Find where the given text appears and provide that cell's center as [x, y] coordinate. 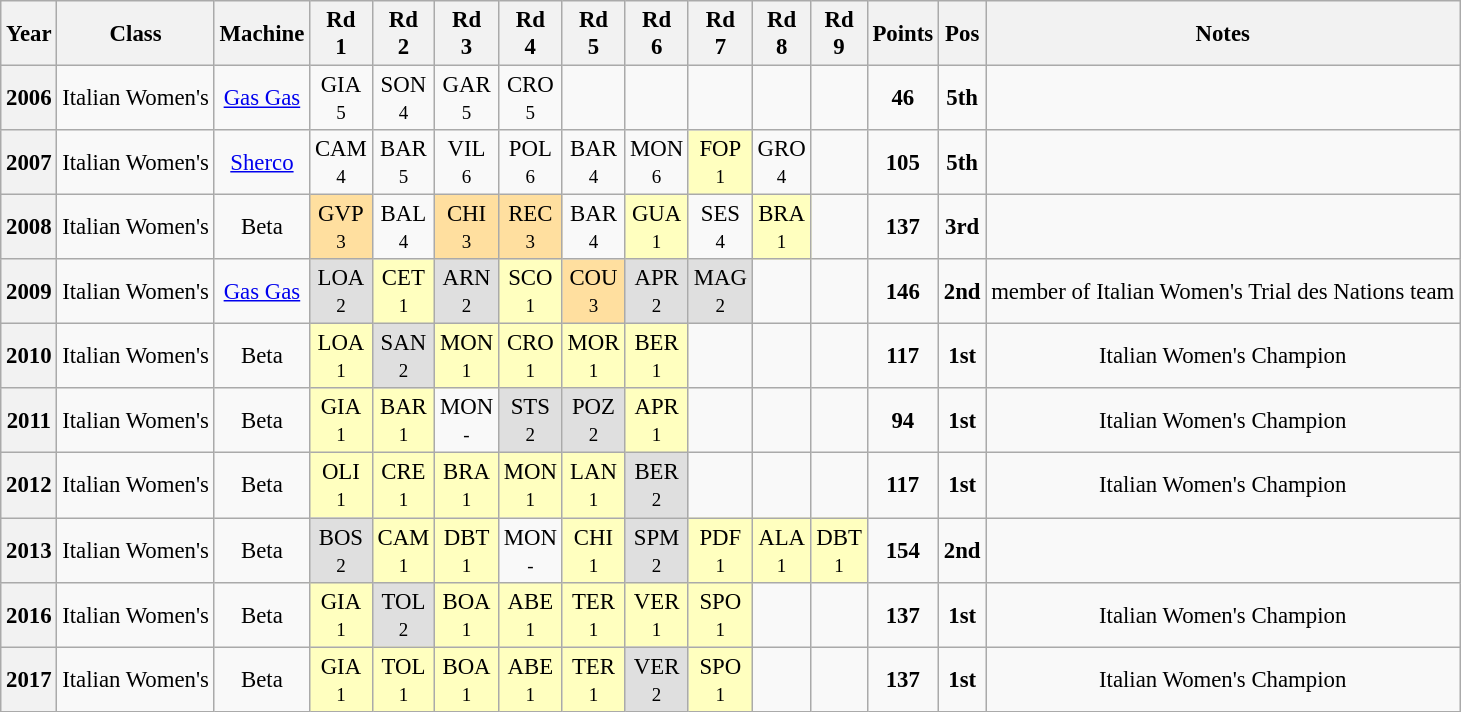
ALA1 [782, 550]
Rd9 [839, 34]
2011 [29, 420]
Rd1 [342, 34]
2009 [29, 292]
Year [29, 34]
Rd6 [657, 34]
Sherco [262, 162]
SAN2 [404, 356]
Rd3 [467, 34]
Notes [1223, 34]
CRO5 [530, 98]
SON4 [404, 98]
Class [136, 34]
OLI1 [342, 486]
146 [902, 292]
2012 [29, 486]
PDF1 [720, 550]
BER1 [657, 356]
MON6 [657, 162]
GVP3 [342, 228]
BAR5 [404, 162]
STS2 [530, 420]
2006 [29, 98]
2007 [29, 162]
COU3 [594, 292]
94 [902, 420]
GIA5 [342, 98]
LOA1 [342, 356]
Machine [262, 34]
GUA1 [657, 228]
CAM4 [342, 162]
46 [902, 98]
GAR5 [467, 98]
2010 [29, 356]
TOL1 [404, 680]
BAR1 [404, 420]
POZ2 [594, 420]
Pos [962, 34]
2008 [29, 228]
APR1 [657, 420]
Points [902, 34]
CRO1 [530, 356]
POL6 [530, 162]
Rd4 [530, 34]
CHI1 [594, 550]
VER1 [657, 614]
MOR1 [594, 356]
Rd7 [720, 34]
VER2 [657, 680]
REC3 [530, 228]
SPM2 [657, 550]
GRO4 [782, 162]
154 [902, 550]
SCO1 [530, 292]
CAM1 [404, 550]
FOP1 [720, 162]
3rd [962, 228]
VIL6 [467, 162]
ARN2 [467, 292]
LAN1 [594, 486]
Rd5 [594, 34]
TOL2 [404, 614]
2017 [29, 680]
member of Italian Women's Trial des Nations team [1223, 292]
CET1 [404, 292]
BAL4 [404, 228]
LOA2 [342, 292]
105 [902, 162]
CRE1 [404, 486]
Rd8 [782, 34]
MAG2 [720, 292]
2016 [29, 614]
APR2 [657, 292]
2013 [29, 550]
BOS2 [342, 550]
Rd2 [404, 34]
CHI3 [467, 228]
BER2 [657, 486]
SES4 [720, 228]
